For the text-containing cell, return its midpoint in (X, Y) coordinate format. 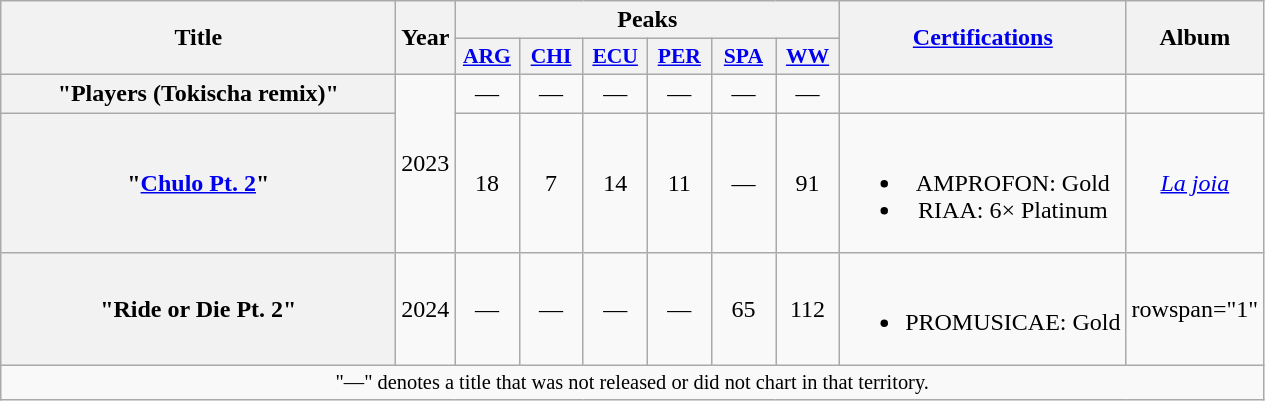
18 (487, 182)
Peaks (648, 20)
WW (808, 57)
Certifications (983, 38)
"—" denotes a title that was not released or did not chart in that territory. (632, 383)
65 (743, 310)
14 (615, 182)
11 (679, 182)
7 (551, 182)
CHI (551, 57)
2024 (426, 310)
PER (679, 57)
SPA (743, 57)
112 (808, 310)
"Ride or Die Pt. 2" (198, 310)
PROMUSICAE: Gold (983, 310)
2023 (426, 163)
"Players (Tokischa remix)" (198, 93)
Album (1195, 38)
AMPROFON: GoldRIAA: 6× Platinum (983, 182)
"Chulo Pt. 2" (198, 182)
Title (198, 38)
La joia (1195, 182)
ARG (487, 57)
ECU (615, 57)
Year (426, 38)
rowspan="1" (1195, 310)
91 (808, 182)
